Locate the cell with the specified text and output its [X, Y] center coordinate. 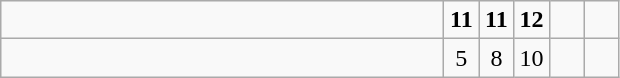
8 [496, 58]
12 [532, 20]
5 [462, 58]
10 [532, 58]
